Return the [x, y] coordinate for the center point of the cell that contains the specified text.  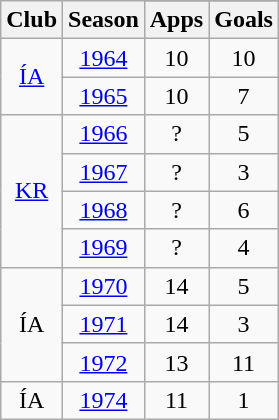
Goals [244, 20]
Apps [176, 20]
1964 [104, 58]
Season [104, 20]
13 [176, 362]
1970 [104, 286]
1974 [104, 400]
7 [244, 96]
1972 [104, 362]
1969 [104, 248]
1968 [104, 210]
KR [32, 191]
1965 [104, 96]
Club [32, 20]
4 [244, 248]
1966 [104, 134]
1967 [104, 172]
6 [244, 210]
1 [244, 400]
1971 [104, 324]
